Pinpoint the cell where the given text exists, returning its (x, y) midpoint coordinate. 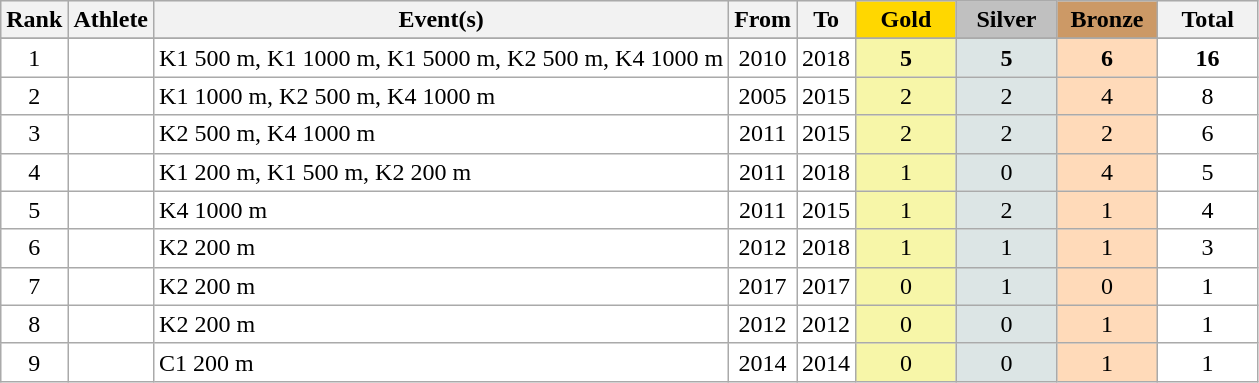
Event(s) (442, 20)
7 (34, 286)
Rank (34, 20)
2010 (763, 58)
K1 1000 m, K2 500 m, K4 1000 m (442, 96)
K4 1000 m (442, 210)
K1 200 m, K1 500 m, K2 200 m (442, 172)
9 (34, 362)
Gold (906, 20)
Bronze (1108, 20)
To (826, 20)
K1 500 m, K1 1000 m, K1 5000 m, K2 500 m, K4 1000 m (442, 58)
2005 (763, 96)
Silver (1006, 20)
From (763, 20)
Athlete (111, 20)
16 (1208, 58)
K2 500 m, K4 1000 m (442, 134)
Total (1208, 20)
C1 200 m (442, 362)
